Return the [x, y] coordinate for the center point of the cell that contains the specified text.  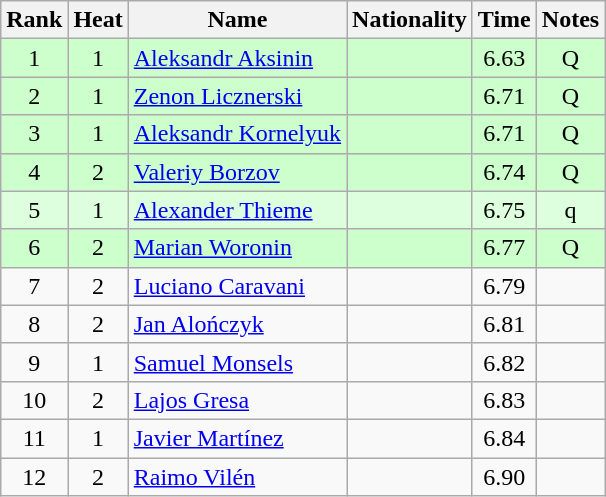
6.84 [504, 438]
6.77 [504, 248]
7 [34, 286]
Alexander Thieme [237, 210]
5 [34, 210]
Luciano Caravani [237, 286]
8 [34, 324]
12 [34, 477]
6.75 [504, 210]
Raimo Vilén [237, 477]
Rank [34, 20]
4 [34, 172]
11 [34, 438]
6.81 [504, 324]
3 [34, 134]
10 [34, 400]
Notes [570, 20]
6.79 [504, 286]
Valeriy Borzov [237, 172]
6.83 [504, 400]
Name [237, 20]
Heat [98, 20]
Samuel Monsels [237, 362]
Marian Woronin [237, 248]
6 [34, 248]
Aleksandr Kornelyuk [237, 134]
9 [34, 362]
6.63 [504, 58]
6.74 [504, 172]
6.90 [504, 477]
Jan Alończyk [237, 324]
Lajos Gresa [237, 400]
6.82 [504, 362]
Nationality [410, 20]
Zenon Licznerski [237, 96]
Javier Martínez [237, 438]
Time [504, 20]
q [570, 210]
Aleksandr Aksinin [237, 58]
